Provide the (x, y) coordinate of the cell's center where the given text is located.  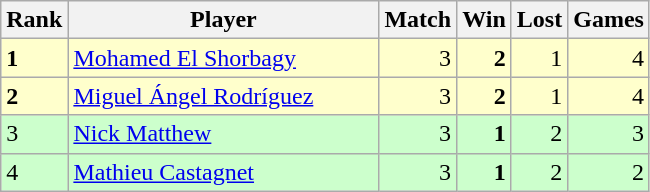
Games (609, 20)
Nick Matthew (224, 134)
Match (418, 20)
Miguel Ángel Rodríguez (224, 96)
Win (484, 20)
Mohamed El Shorbagy (224, 58)
Player (224, 20)
Lost (539, 20)
Mathieu Castagnet (224, 172)
Rank (34, 20)
